Identify which cell holds the provided text, then report its (x, y) central coordinate. 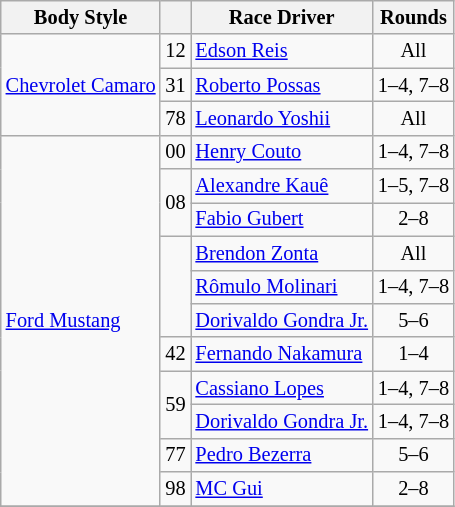
Alexandre Kauê (282, 186)
Fabio Gubert (282, 219)
MC Gui (282, 489)
78 (175, 118)
Edson Reis (282, 51)
Roberto Possas (282, 85)
1–5, 7–8 (414, 186)
Pedro Bezerra (282, 455)
1–4 (414, 354)
59 (175, 404)
Henry Couto (282, 152)
Fernando Nakamura (282, 354)
Brendon Zonta (282, 253)
Body Style (81, 17)
77 (175, 455)
Leonardo Yoshii (282, 118)
Rounds (414, 17)
98 (175, 489)
31 (175, 85)
42 (175, 354)
Ford Mustang (81, 320)
00 (175, 152)
Race Driver (282, 17)
Chevrolet Camaro (81, 84)
08 (175, 202)
Cassiano Lopes (282, 388)
Rômulo Molinari (282, 287)
12 (175, 51)
